Provide the (x, y) coordinate of the cell's center where the given text is located.  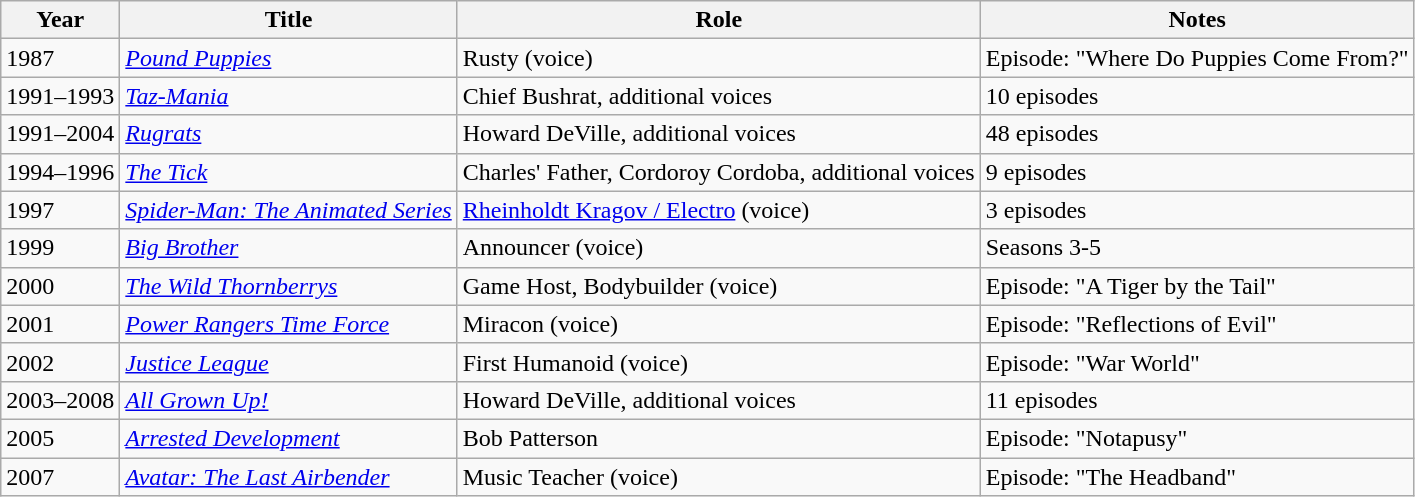
Arrested Development (288, 438)
Rugrats (288, 134)
The Tick (288, 172)
Power Rangers Time Force (288, 324)
Role (718, 20)
Avatar: The Last Airbender (288, 477)
1994–1996 (60, 172)
Bob Patterson (718, 438)
Justice League (288, 362)
The Wild Thornberrys (288, 286)
Taz-Mania (288, 96)
Chief Bushrat, additional voices (718, 96)
Announcer (voice) (718, 248)
Episode: "Notapusy" (1197, 438)
Episode: "Where Do Puppies Come From?" (1197, 58)
Title (288, 20)
First Humanoid (voice) (718, 362)
All Grown Up! (288, 400)
Charles' Father, Cordoroy Cordoba, additional voices (718, 172)
2000 (60, 286)
1997 (60, 210)
2003–2008 (60, 400)
Game Host, Bodybuilder (voice) (718, 286)
10 episodes (1197, 96)
2007 (60, 477)
Rusty (voice) (718, 58)
9 episodes (1197, 172)
Spider-Man: The Animated Series (288, 210)
1991–2004 (60, 134)
Seasons 3-5 (1197, 248)
48 episodes (1197, 134)
1987 (60, 58)
Episode: "A Tiger by the Tail" (1197, 286)
2005 (60, 438)
Episode: "Reflections of Evil" (1197, 324)
Episode: "The Headband" (1197, 477)
Episode: "War World" (1197, 362)
Rheinholdt Kragov / Electro (voice) (718, 210)
1991–1993 (60, 96)
11 episodes (1197, 400)
1999 (60, 248)
2002 (60, 362)
Pound Puppies (288, 58)
Year (60, 20)
Big Brother (288, 248)
Music Teacher (voice) (718, 477)
Notes (1197, 20)
3 episodes (1197, 210)
Miracon (voice) (718, 324)
2001 (60, 324)
